Identify which cell holds the provided text, then report its (X, Y) central coordinate. 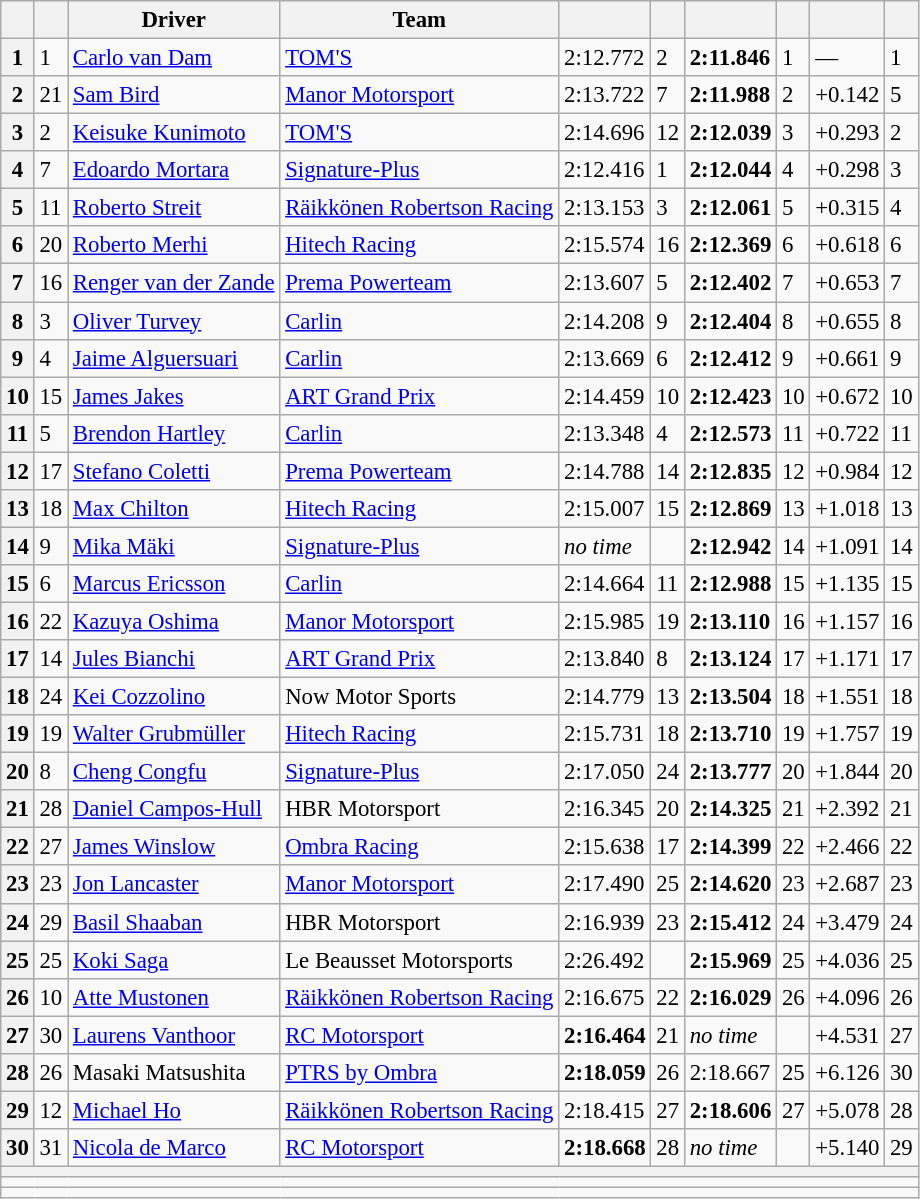
2:12.835 (730, 471)
+0.142 (848, 95)
2:15.638 (605, 847)
2:12.573 (730, 433)
Koki Saga (174, 960)
2:13.124 (730, 659)
+5.078 (848, 1110)
Laurens Vanthoor (174, 1035)
+1.157 (848, 621)
Oliver Turvey (174, 321)
+1.757 (848, 734)
2:12.412 (730, 358)
Team (420, 20)
Ombra Racing (420, 847)
2:13.348 (605, 433)
Michael Ho (174, 1110)
+4.036 (848, 960)
2:12.061 (730, 208)
Stefano Coletti (174, 471)
Carlo van Dam (174, 58)
Jules Bianchi (174, 659)
+0.315 (848, 208)
+6.126 (848, 1073)
+1.551 (848, 697)
2:18.668 (605, 1148)
2:15.985 (605, 621)
Masaki Matsushita (174, 1073)
James Winslow (174, 847)
+4.096 (848, 997)
Marcus Ericsson (174, 584)
2:13.840 (605, 659)
+3.479 (848, 922)
Daniel Campos-Hull (174, 809)
2:18.667 (730, 1073)
2:11.988 (730, 95)
2:13.710 (730, 734)
Edoardo Mortara (174, 170)
2:12.942 (730, 546)
2:12.402 (730, 283)
2:12.416 (605, 170)
2:11.846 (730, 58)
PTRS by Ombra (420, 1073)
+2.687 (848, 885)
2:14.664 (605, 584)
— (848, 58)
Jon Lancaster (174, 885)
Nicola de Marco (174, 1148)
2:14.620 (730, 885)
2:12.044 (730, 170)
2:26.492 (605, 960)
Kazuya Oshima (174, 621)
2:14.696 (605, 133)
2:16.029 (730, 997)
2:18.059 (605, 1073)
Le Beausset Motorsports (420, 960)
Now Motor Sports (420, 697)
2:13.110 (730, 621)
31 (50, 1148)
Cheng Congfu (174, 772)
+0.672 (848, 396)
2:14.788 (605, 471)
Walter Grubmüller (174, 734)
2:16.464 (605, 1035)
Atte Mustonen (174, 997)
2:12.039 (730, 133)
2:17.050 (605, 772)
2:12.988 (730, 584)
Jaime Alguersuari (174, 358)
2:18.606 (730, 1110)
+0.618 (848, 245)
2:12.772 (605, 58)
+0.661 (848, 358)
2:16.675 (605, 997)
2:14.399 (730, 847)
+1.171 (848, 659)
2:16.939 (605, 922)
Renger van der Zande (174, 283)
2:12.369 (730, 245)
2:13.722 (605, 95)
+0.655 (848, 321)
2:12.869 (730, 509)
Driver (174, 20)
2:17.490 (605, 885)
+0.984 (848, 471)
+1.844 (848, 772)
+0.653 (848, 283)
+4.531 (848, 1035)
Kei Cozzolino (174, 697)
2:14.208 (605, 321)
2:13.607 (605, 283)
Keisuke Kunimoto (174, 133)
2:13.669 (605, 358)
2:12.423 (730, 396)
James Jakes (174, 396)
2:12.404 (730, 321)
+0.298 (848, 170)
+1.091 (848, 546)
2:15.731 (605, 734)
2:13.153 (605, 208)
2:15.969 (730, 960)
Sam Bird (174, 95)
Max Chilton (174, 509)
2:15.007 (605, 509)
2:14.325 (730, 809)
Mika Mäki (174, 546)
+2.392 (848, 809)
2:15.412 (730, 922)
2:16.345 (605, 809)
2:13.504 (730, 697)
2:14.779 (605, 697)
Roberto Streit (174, 208)
+5.140 (848, 1148)
+2.466 (848, 847)
2:18.415 (605, 1110)
2:14.459 (605, 396)
Roberto Merhi (174, 245)
Brendon Hartley (174, 433)
+1.135 (848, 584)
+0.293 (848, 133)
Basil Shaaban (174, 922)
2:15.574 (605, 245)
+0.722 (848, 433)
+1.018 (848, 509)
2:13.777 (730, 772)
